Scan for the cell matching the given text and deliver its [X, Y] coordinate at center. 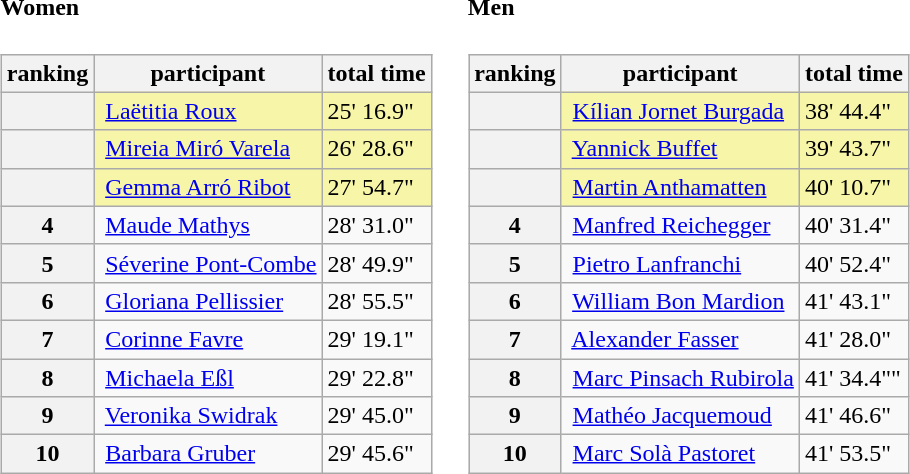
41' 46.6" [854, 416]
41' 28.0" [854, 339]
Marc Pinsach Rubirola [680, 378]
Mathéo Jacquemoud [680, 416]
Séverine Pont-Combe [208, 263]
27' 54.7" [376, 187]
Manfred Reichegger [680, 225]
Barbara Gruber [208, 454]
28' 55.5" [376, 301]
Marc Solà Pastoret [680, 454]
38' 44.4" [854, 111]
Alexander Fasser [680, 339]
Corinne Favre [208, 339]
40' 31.4" [854, 225]
Maude Mathys [208, 225]
41' 34.4"" [854, 378]
26' 28.6" [376, 149]
Mireia Miró Varela [208, 149]
Laëtitia Roux [208, 111]
29' 45.0" [376, 416]
Michaela Eßl [208, 378]
28' 49.9" [376, 263]
Pietro Lanfranchi [680, 263]
Gloriana Pellissier [208, 301]
39' 43.7" [854, 149]
Gemma Arró Ribot [208, 187]
Martin Anthamatten [680, 187]
29' 45.6" [376, 454]
41' 43.1" [854, 301]
29' 19.1" [376, 339]
28' 31.0" [376, 225]
William Bon Mardion [680, 301]
29' 22.8" [376, 378]
25' 16.9" [376, 111]
40' 10.7" [854, 187]
Veronika Swidrak [208, 416]
40' 52.4" [854, 263]
Kílian Jornet Burgada [680, 111]
Yannick Buffet [680, 149]
41' 53.5" [854, 454]
